Provide the (X, Y) coordinate of the cell's center where the given text is located.  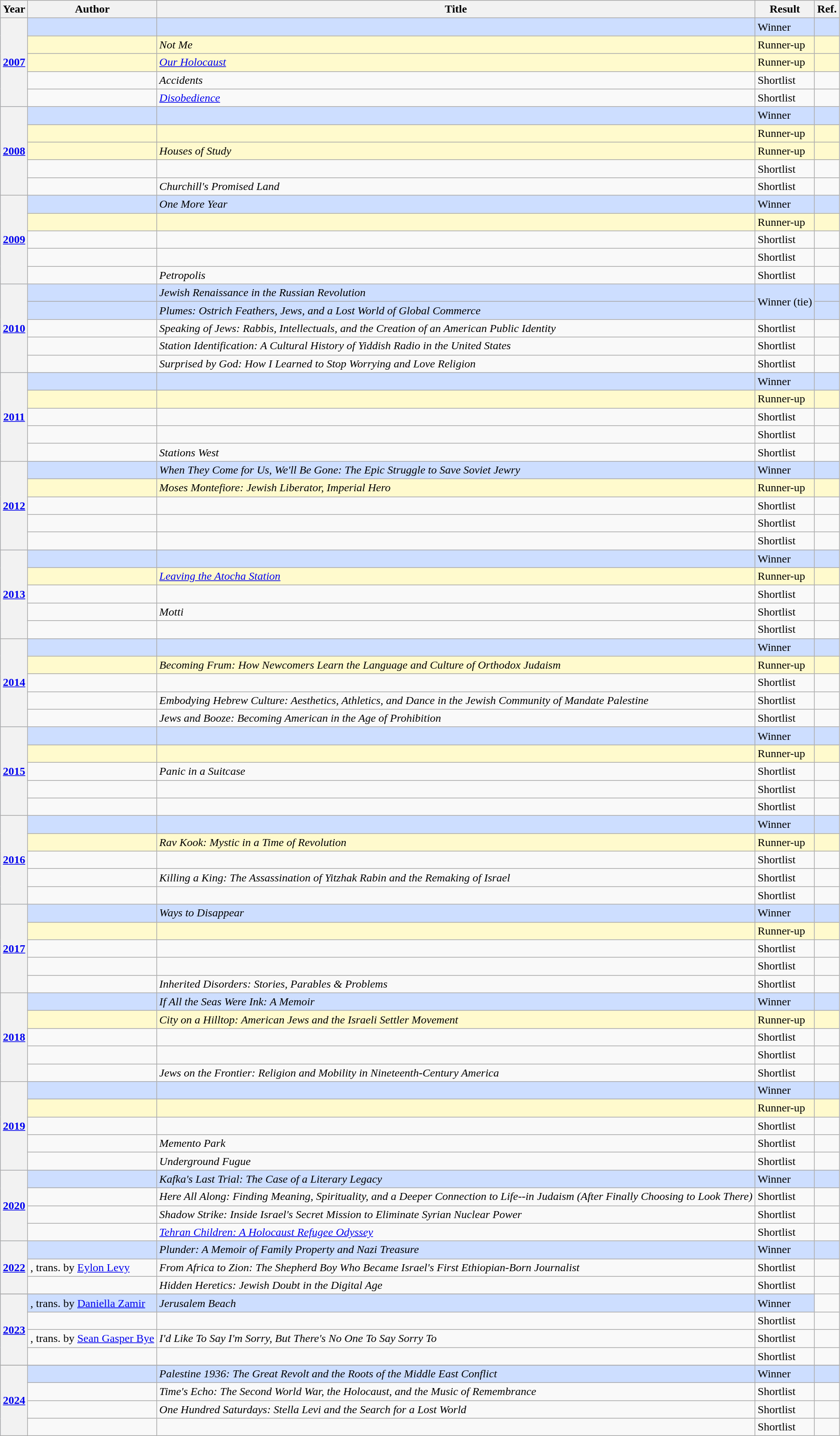
From Africa to Zion: The Shepherd Boy Who Became Israel's First Ethiopian-Born Journalist (456, 1267)
Accidents (456, 80)
, trans. by Eylon Levy (92, 1267)
2016 (14, 860)
Plumes: Ostrich Feathers, Jews, and a Lost World of Global Commerce (456, 311)
Ways to Disappear (456, 913)
Here All Along: Finding Meaning, Spirituality, and a Deeper Connection to Life--in Judaism (After Finally Choosing to Look There) (456, 1197)
2015 (14, 771)
Winner (tie) (785, 302)
Jewish Renaissance in the Russian Revolution (456, 293)
Memento Park (456, 1144)
Palestine 1936: The Great Revolt and the Roots of the Middle East Conflict (456, 1374)
2022 (14, 1267)
Result (785, 9)
2011 (14, 417)
If All the Seas Were Ink: A Memoir (456, 1002)
Jews on the Frontier: Religion and Mobility in Nineteenth-Century America (456, 1072)
When They Come for Us, We'll Be Gone: The Epic Struggle to Save Soviet Jewry (456, 470)
Title (456, 9)
Inherited Disorders: Stories, Parables & Problems (456, 984)
2014 (14, 683)
Houses of Study (456, 151)
2007 (14, 62)
Shadow Strike: Inside Israel's Secret Mission to Eliminate Syrian Nuclear Power (456, 1214)
2013 (14, 594)
Panic in a Suitcase (456, 771)
2018 (14, 1037)
2017 (14, 948)
Not Me (456, 45)
Kafka's Last Trial: The Case of a Literary Legacy (456, 1179)
Year (14, 9)
Tehran Children: A Holocaust Refugee Odyssey (456, 1232)
Moses Montefiore: Jewish Liberator, Imperial Hero (456, 488)
Time's Echo: The Second World War, the Holocaust, and the Music of Remembrance (456, 1392)
Ref. (827, 9)
Leaving the Atocha Station (456, 576)
Hidden Heretics: Jewish Doubt in the Digital Age (456, 1285)
Churchill's Promised Land (456, 186)
Plunder: A Memoir of Family Property and Nazi Treasure (456, 1250)
2010 (14, 328)
One More Year (456, 204)
Rav Kook: Mystic in a Time of Revolution (456, 842)
2008 (14, 151)
Stations West (456, 452)
2009 (14, 239)
Jerusalem Beach (456, 1303)
One Hundred Saturdays: Stella Levi and the Search for a Lost World (456, 1409)
Motti (456, 612)
2012 (14, 505)
2024 (14, 1401)
, trans. by Sean Gasper Bye (92, 1338)
Surprised by God: How I Learned to Stop Worrying and Love Religion (456, 364)
Author (92, 9)
2023 (14, 1329)
Speaking of Jews: Rabbis, Intellectuals, and the Creation of an American Public Identity (456, 328)
City on a Hilltop: American Jews and the Israeli Settler Movement (456, 1019)
Embodying Hebrew Culture: Aesthetics, Athletics, and Dance in the Jewish Community of Mandate Palestine (456, 700)
Station Identification: A Cultural History of Yiddish Radio in the United States (456, 346)
Becoming Frum: How Newcomers Learn the Language and Culture of Orthodox Judaism (456, 665)
2020 (14, 1206)
I'd Like To Say I'm Sorry, But There's No One To Say Sorry To (456, 1338)
Killing a King: The Assassination of Yitzhak Rabin and the Remaking of Israel (456, 878)
Disobedience (456, 98)
, trans. by Daniella Zamir (92, 1303)
Jews and Booze: Becoming American in the Age of Prohibition (456, 718)
Petropolis (456, 275)
2019 (14, 1126)
Our Holocaust (456, 62)
Underground Fugue (456, 1161)
